Output the [X, Y] coordinate of the center of the cell containing the given text.  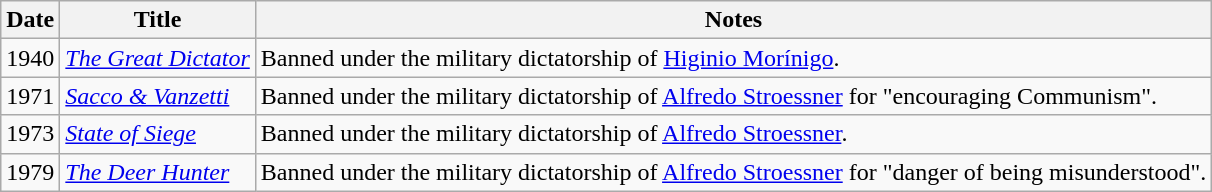
Banned under the military dictatorship of Higinio Morínigo. [733, 58]
Banned under the military dictatorship of Alfredo Stroessner for "encouraging Communism". [733, 96]
Banned under the military dictatorship of Alfredo Stroessner. [733, 134]
State of Siege [158, 134]
Notes [733, 20]
Banned under the military dictatorship of Alfredo Stroessner for "danger of being misunderstood". [733, 172]
The Deer Hunter [158, 172]
Date [30, 20]
1979 [30, 172]
Title [158, 20]
The Great Dictator [158, 58]
1940 [30, 58]
Sacco & Vanzetti [158, 96]
1973 [30, 134]
1971 [30, 96]
